Identify which cell holds the provided text, then report its [x, y] central coordinate. 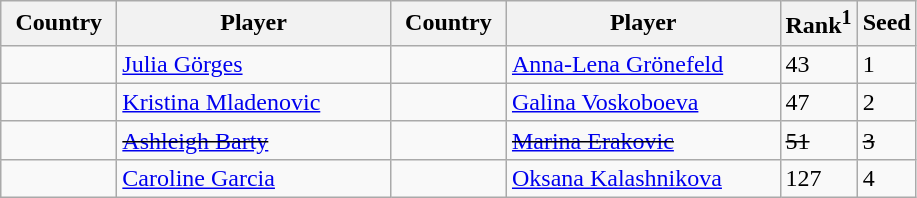
43 [818, 64]
127 [818, 178]
Ashleigh Barty [254, 140]
Oksana Kalashnikova [643, 178]
47 [818, 102]
Seed [886, 24]
Rank1 [818, 24]
Kristina Mladenovic [254, 102]
3 [886, 140]
2 [886, 102]
Anna-Lena Grönefeld [643, 64]
1 [886, 64]
Julia Görges [254, 64]
51 [818, 140]
4 [886, 178]
Caroline Garcia [254, 178]
Marina Erakovic [643, 140]
Galina Voskoboeva [643, 102]
